From the cell containing the given text, extract its center point as [X, Y] coordinate. 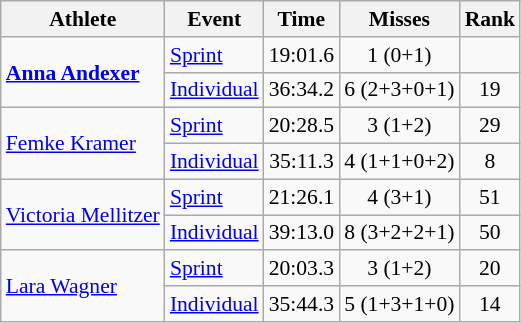
Lara Wagner [83, 286]
50 [490, 233]
35:44.3 [302, 304]
51 [490, 197]
20:03.3 [302, 269]
Femke Kramer [83, 144]
20:28.5 [302, 126]
35:11.3 [302, 162]
19:01.6 [302, 55]
Athlete [83, 19]
Misses [399, 19]
6 (2+3+0+1) [399, 90]
Victoria Mellitzer [83, 214]
8 [490, 162]
Rank [490, 19]
4 (3+1) [399, 197]
39:13.0 [302, 233]
19 [490, 90]
Time [302, 19]
20 [490, 269]
1 (0+1) [399, 55]
Event [214, 19]
4 (1+1+0+2) [399, 162]
8 (3+2+2+1) [399, 233]
36:34.2 [302, 90]
21:26.1 [302, 197]
Anna Andexer [83, 72]
29 [490, 126]
5 (1+3+1+0) [399, 304]
14 [490, 304]
